Identify which cell holds the provided text, then report its [x, y] central coordinate. 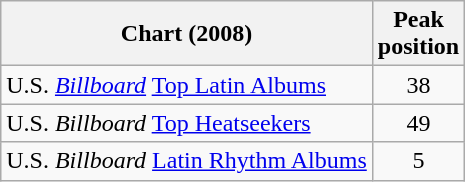
Peakposition [418, 34]
5 [418, 161]
U.S. Billboard Latin Rhythm Albums [187, 161]
Chart (2008) [187, 34]
49 [418, 123]
U.S. Billboard Top Heatseekers [187, 123]
U.S. Billboard Top Latin Albums [187, 85]
38 [418, 85]
